From the cell containing the given text, extract its center point as [x, y] coordinate. 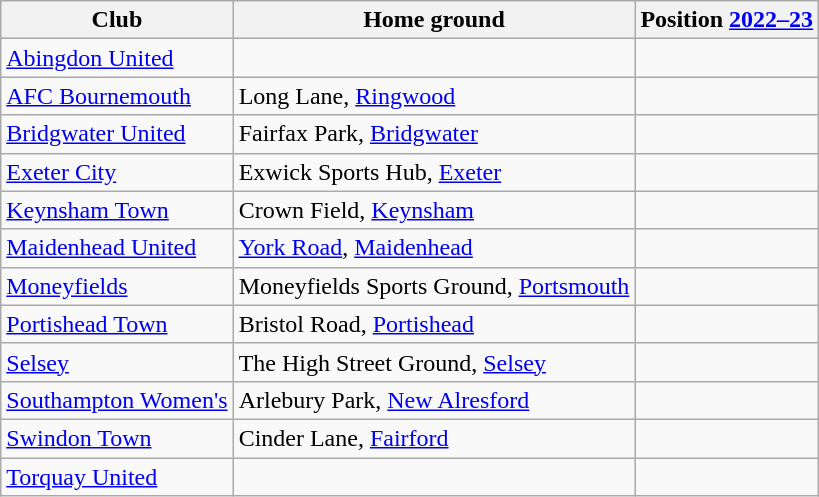
Crown Field, Keynsham [434, 210]
Moneyfields Sports Ground, Portsmouth [434, 286]
Abingdon United [117, 58]
Cinder Lane, Fairford [434, 438]
Portishead Town [117, 324]
Club [117, 20]
Exeter City [117, 172]
Bridgwater United [117, 134]
York Road, Maidenhead [434, 248]
Long Lane, Ringwood [434, 96]
Bristol Road, Portishead [434, 324]
Swindon Town [117, 438]
Maidenhead United [117, 248]
Torquay United [117, 477]
Arlebury Park, New Alresford [434, 400]
Fairfax Park, Bridgwater [434, 134]
Home ground [434, 20]
Keynsham Town [117, 210]
Southampton Women's [117, 400]
Selsey [117, 362]
AFC Bournemouth [117, 96]
Position 2022–23 [727, 20]
Exwick Sports Hub, Exeter [434, 172]
The High Street Ground, Selsey [434, 362]
Moneyfields [117, 286]
